Detect which cell encompasses the target text, then output its (X, Y) center coordinate. 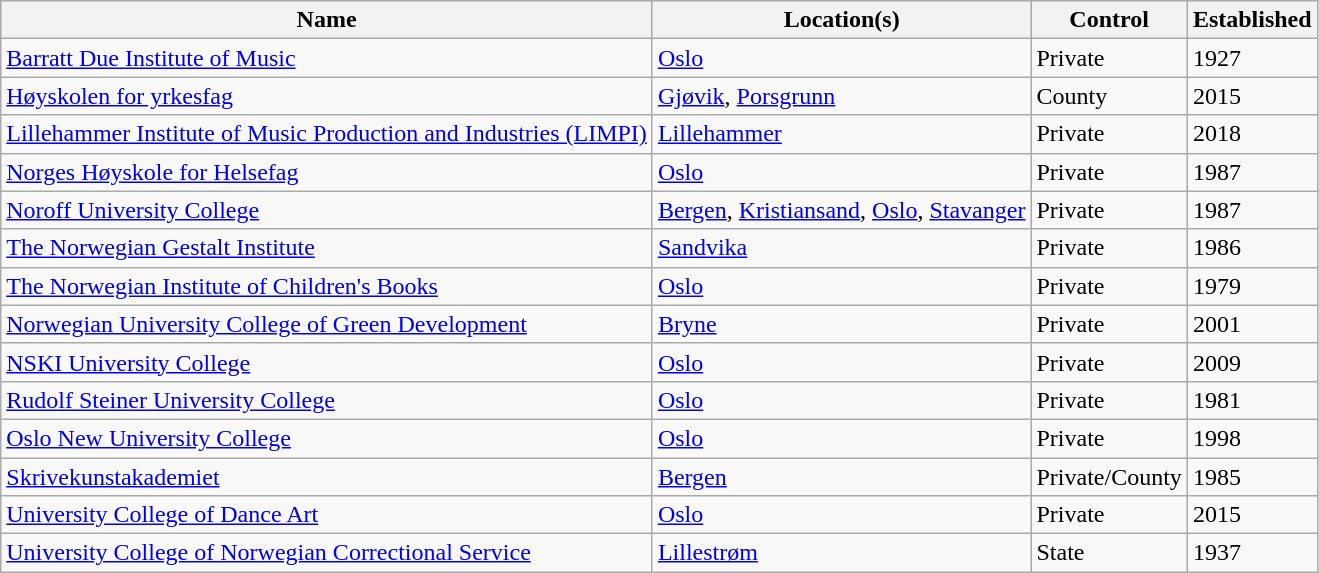
Bryne (842, 324)
2018 (1252, 134)
Oslo New University College (327, 438)
2009 (1252, 362)
Noroff University College (327, 210)
The Norwegian Institute of Children's Books (327, 286)
Skrivekunstakademiet (327, 477)
NSKI University College (327, 362)
1985 (1252, 477)
1937 (1252, 553)
Lillehammer (842, 134)
University College of Norwegian Correctional Service (327, 553)
1979 (1252, 286)
Established (1252, 20)
Name (327, 20)
Sandvika (842, 248)
Høyskolen for yrkesfag (327, 96)
Lillehammer Institute of Music Production and Industries (LIMPI) (327, 134)
Bergen (842, 477)
1986 (1252, 248)
Private/County (1109, 477)
University College of Dance Art (327, 515)
The Norwegian Gestalt Institute (327, 248)
Rudolf Steiner University College (327, 400)
Gjøvik, Porsgrunn (842, 96)
1998 (1252, 438)
Control (1109, 20)
Barratt Due Institute of Music (327, 58)
County (1109, 96)
1981 (1252, 400)
Location(s) (842, 20)
Norwegian University College of Green Development (327, 324)
Bergen, Kristiansand, Oslo, Stavanger (842, 210)
Lillestrøm (842, 553)
State (1109, 553)
1927 (1252, 58)
Norges Høyskole for Helsefag (327, 172)
2001 (1252, 324)
